Locate the cell with the specified text and output its [X, Y] center coordinate. 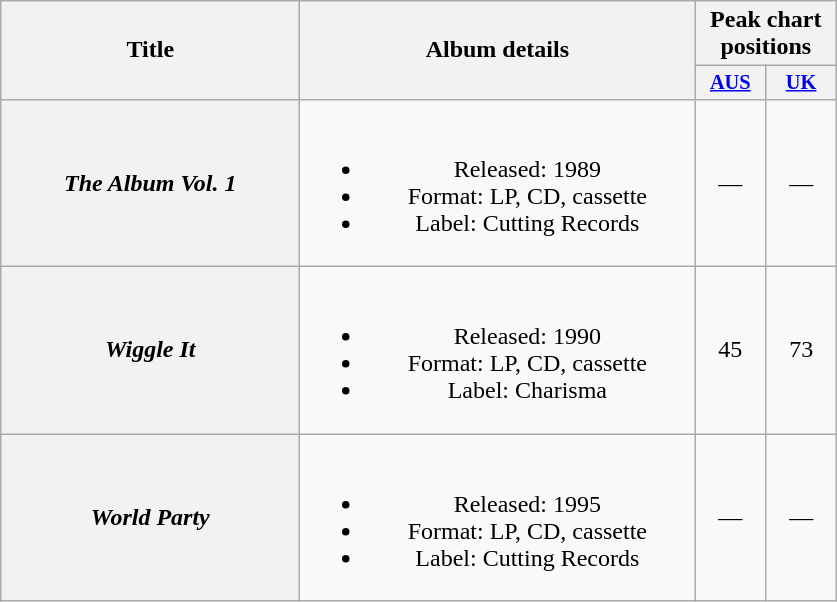
Released: 1990Format: LP, CD, cassetteLabel: Charisma [498, 350]
45 [730, 350]
Released: 1995Format: LP, CD, cassetteLabel: Cutting Records [498, 518]
Album details [498, 50]
AUS [730, 83]
The Album Vol. 1 [150, 182]
Title [150, 50]
World Party [150, 518]
73 [802, 350]
Wiggle It [150, 350]
UK [802, 83]
Peak chartpositions [766, 34]
Released: 1989Format: LP, CD, cassetteLabel: Cutting Records [498, 182]
